Determine the [X, Y] coordinate at the center of the cell enclosing the given text.  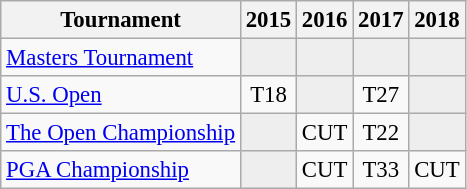
T22 [381, 133]
2015 [268, 20]
PGA Championship [121, 170]
2018 [437, 20]
Tournament [121, 20]
T27 [381, 95]
2017 [381, 20]
U.S. Open [121, 95]
The Open Championship [121, 133]
Masters Tournament [121, 58]
T18 [268, 95]
T33 [381, 170]
2016 [325, 20]
